Provide the [x, y] coordinate of the cell's center where the given text is located.  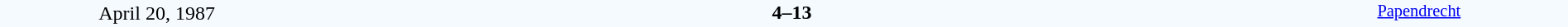
April 20, 1987 [157, 13]
4–13 [791, 12]
Papendrecht [1419, 13]
